Pinpoint the cell where the given text exists, returning its [X, Y] midpoint coordinate. 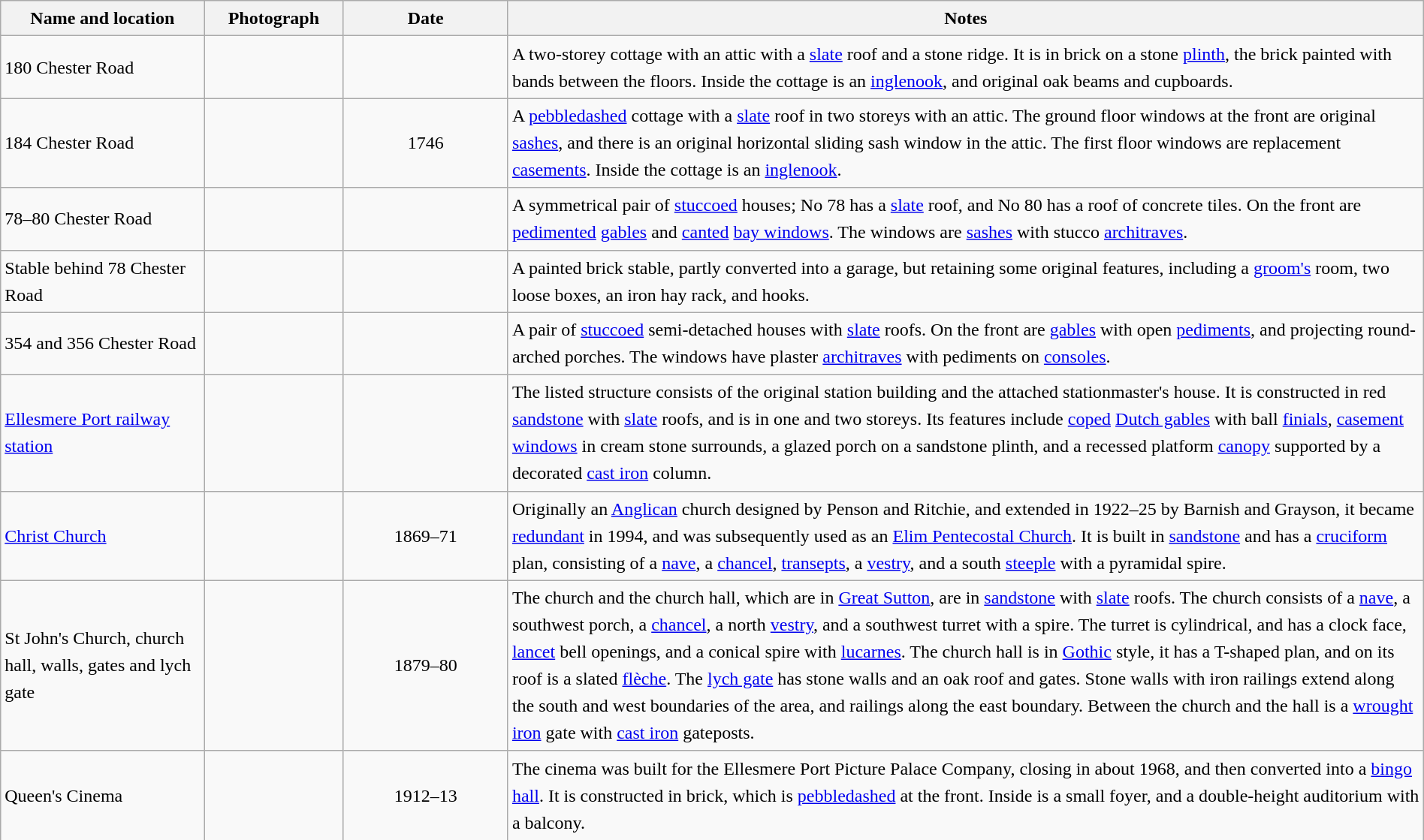
Date [425, 18]
Ellesmere Port railway station [102, 432]
Christ Church [102, 536]
78–80 Chester Road [102, 219]
St John's Church, church hall, walls, gates and lych gate [102, 665]
184 Chester Road [102, 143]
180 Chester Road [102, 68]
Queen's Cinema [102, 796]
1746 [425, 143]
1869–71 [425, 536]
1879–80 [425, 665]
354 and 356 Chester Road [102, 344]
Stable behind 78 Chester Road [102, 281]
Name and location [102, 18]
1912–13 [425, 796]
Photograph [273, 18]
Notes [966, 18]
